Identify which cell holds the provided text, then report its [x, y] central coordinate. 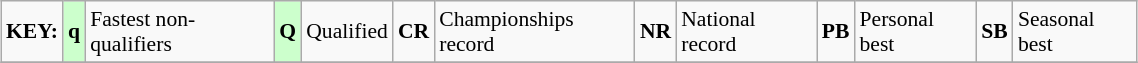
NR [656, 32]
PB [836, 32]
Championships record [534, 32]
Q [288, 32]
KEY: [32, 32]
Qualified [347, 32]
Fastest non-qualifiers [180, 32]
SB [994, 32]
Seasonal best [1075, 32]
q [74, 32]
Personal best [916, 32]
National record [746, 32]
CR [414, 32]
